Return [x, y] of the center of cell containing provided text 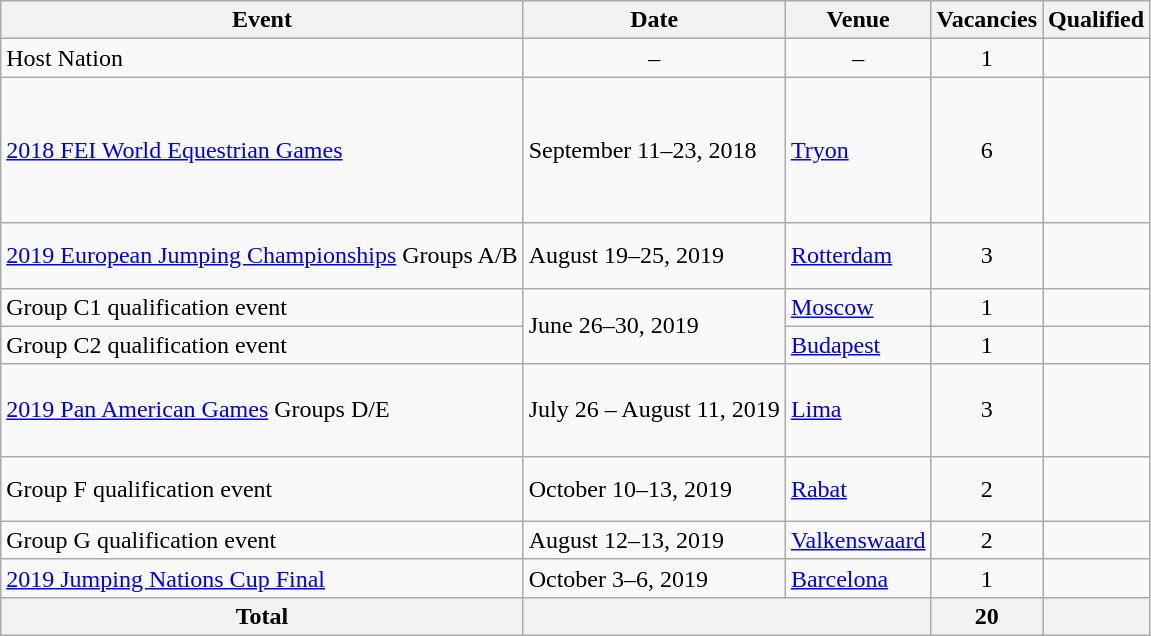
Valkenswaard [858, 540]
Moscow [858, 307]
Qualified [1096, 20]
Tryon [858, 150]
Rabat [858, 488]
2019 Pan American Games Groups D/E [262, 410]
6 [987, 150]
Group C1 qualification event [262, 307]
2018 FEI World Equestrian Games [262, 150]
Event [262, 20]
Rotterdam [858, 256]
July 26 – August 11, 2019 [654, 410]
Group F qualification event [262, 488]
20 [987, 616]
Venue [858, 20]
2019 Jumping Nations Cup Final [262, 578]
August 12–13, 2019 [654, 540]
2019 European Jumping Championships Groups A/B [262, 256]
October 10–13, 2019 [654, 488]
June 26–30, 2019 [654, 326]
Host Nation [262, 58]
September 11–23, 2018 [654, 150]
Date [654, 20]
Barcelona [858, 578]
Vacancies [987, 20]
Group C2 qualification event [262, 345]
Group G qualification event [262, 540]
Lima [858, 410]
Budapest [858, 345]
October 3–6, 2019 [654, 578]
August 19–25, 2019 [654, 256]
Total [262, 616]
